Determine the (X, Y) coordinate at the center of the cell enclosing the given text.  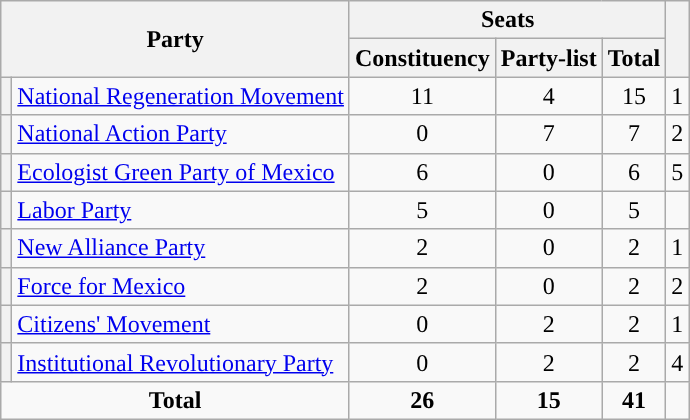
26 (422, 400)
Institutional Revolutionary Party (181, 362)
Citizens' Movement (181, 324)
Labor Party (181, 210)
Party-list (548, 58)
Party (176, 39)
41 (634, 400)
11 (422, 96)
Seats (507, 20)
National Action Party (181, 134)
New Alliance Party (181, 248)
Constituency (422, 58)
National Regeneration Movement (181, 96)
Force for Mexico (181, 286)
Ecologist Green Party of Mexico (181, 172)
